Find where the given text appears and provide that cell's center as [x, y] coordinate. 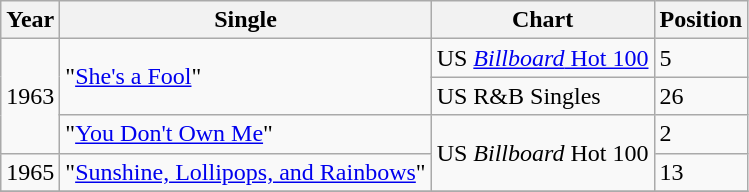
Single [246, 20]
Position [701, 20]
2 [701, 134]
US R&B Singles [542, 96]
5 [701, 58]
26 [701, 96]
"She's a Fool" [246, 77]
Year [30, 20]
1965 [30, 172]
13 [701, 172]
"You Don't Own Me" [246, 134]
Chart [542, 20]
1963 [30, 96]
"Sunshine, Lollipops, and Rainbows" [246, 172]
